From the cell containing the given text, extract its center point as (X, Y) coordinate. 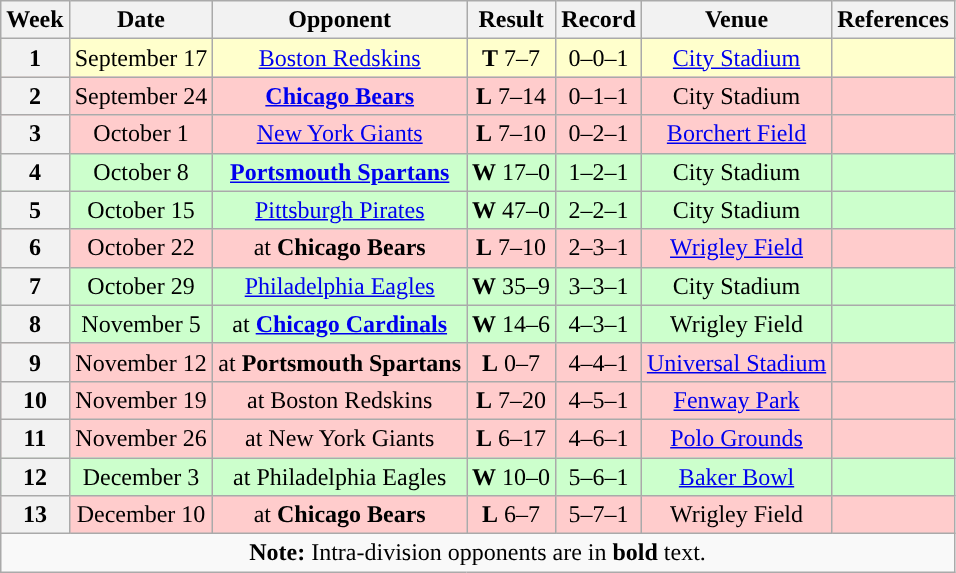
at Philadelphia Eagles (340, 477)
11 (35, 438)
W 47–0 (512, 210)
Baker Bowl (736, 477)
at Chicago Cardinals (340, 324)
References (894, 20)
1 (35, 58)
Record (599, 20)
5–7–1 (599, 515)
Portsmouth Spartans (340, 172)
Polo Grounds (736, 438)
2 (35, 96)
October 15 (141, 210)
Venue (736, 20)
Opponent (340, 20)
L 0–7 (512, 362)
at Boston Redskins (340, 400)
Result (512, 20)
Note: Intra-division opponents are in bold text. (478, 553)
T 7–7 (512, 58)
Borchert Field (736, 134)
November 19 (141, 400)
L 7–20 (512, 400)
December 3 (141, 477)
3 (35, 134)
3–3–1 (599, 286)
Universal Stadium (736, 362)
4 (35, 172)
6 (35, 248)
New York Giants (340, 134)
at Portsmouth Spartans (340, 362)
at New York Giants (340, 438)
8 (35, 324)
November 26 (141, 438)
October 29 (141, 286)
October 1 (141, 134)
Chicago Bears (340, 96)
10 (35, 400)
October 8 (141, 172)
W 10–0 (512, 477)
0–0–1 (599, 58)
November 5 (141, 324)
9 (35, 362)
September 17 (141, 58)
4–6–1 (599, 438)
4–5–1 (599, 400)
2–3–1 (599, 248)
Date (141, 20)
5–6–1 (599, 477)
December 10 (141, 515)
November 12 (141, 362)
7 (35, 286)
W 14–6 (512, 324)
W 17–0 (512, 172)
1–2–1 (599, 172)
L 7–14 (512, 96)
Pittsburgh Pirates (340, 210)
12 (35, 477)
Week (35, 20)
4–3–1 (599, 324)
W 35–9 (512, 286)
0–2–1 (599, 134)
0–1–1 (599, 96)
Boston Redskins (340, 58)
L 6–17 (512, 438)
Fenway Park (736, 400)
Philadelphia Eagles (340, 286)
4–4–1 (599, 362)
5 (35, 210)
2–2–1 (599, 210)
October 22 (141, 248)
13 (35, 515)
L 6–7 (512, 515)
September 24 (141, 96)
